Find where the given text appears and provide that cell's center as [x, y] coordinate. 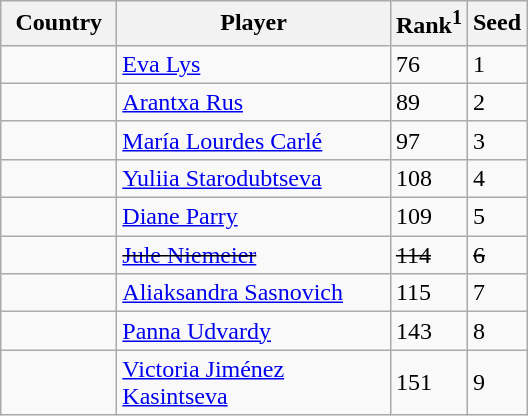
Eva Lys [254, 64]
Seed [496, 24]
9 [496, 382]
5 [496, 217]
Jule Niemeier [254, 255]
7 [496, 293]
3 [496, 140]
109 [428, 217]
Panna Udvardy [254, 331]
143 [428, 331]
108 [428, 178]
4 [496, 178]
115 [428, 293]
97 [428, 140]
Victoria Jiménez Kasintseva [254, 382]
8 [496, 331]
Rank1 [428, 24]
2 [496, 102]
María Lourdes Carlé [254, 140]
Yuliia Starodubtseva [254, 178]
Country [59, 24]
Player [254, 24]
6 [496, 255]
Arantxa Rus [254, 102]
Aliaksandra Sasnovich [254, 293]
89 [428, 102]
Diane Parry [254, 217]
76 [428, 64]
114 [428, 255]
151 [428, 382]
1 [496, 64]
